Provide the (X, Y) coordinate of the cell's center where the given text is located.  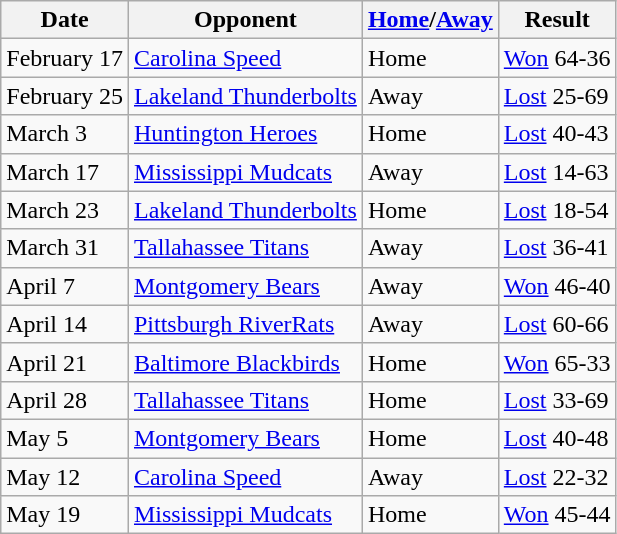
April 28 (65, 400)
Won 64-36 (557, 58)
Huntington Heroes (245, 134)
May 19 (65, 515)
Opponent (245, 20)
Lost 14-63 (557, 172)
Pittsburgh RiverRats (245, 324)
March 31 (65, 248)
Date (65, 20)
Lost 18-54 (557, 210)
Home/Away (430, 20)
April 7 (65, 286)
Won 65-33 (557, 362)
May 5 (65, 438)
Result (557, 20)
Lost 22-32 (557, 477)
May 12 (65, 477)
Lost 25-69 (557, 96)
March 17 (65, 172)
Lost 40-43 (557, 134)
March 3 (65, 134)
April 21 (65, 362)
Lost 36-41 (557, 248)
February 17 (65, 58)
Lost 33-69 (557, 400)
Won 45-44 (557, 515)
April 14 (65, 324)
Won 46-40 (557, 286)
February 25 (65, 96)
Lost 60-66 (557, 324)
Baltimore Blackbirds (245, 362)
March 23 (65, 210)
Lost 40-48 (557, 438)
